Search for the cell housing the specified text and yield its [X, Y] center coordinate. 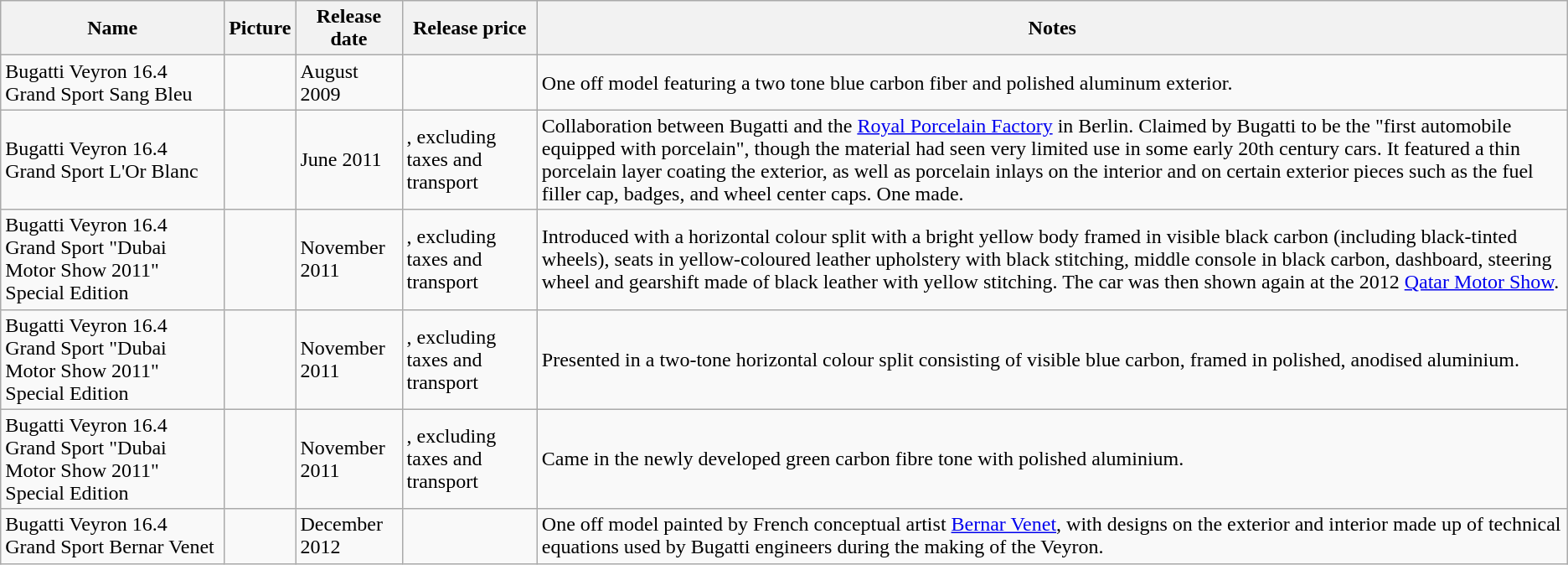
One off model featuring a two tone blue carbon fiber and polished aluminum exterior. [1052, 82]
Bugatti Veyron 16.4 Grand Sport Sang Bleu [112, 82]
Bugatti Veyron 16.4 Grand Sport L'Or Blanc [112, 159]
June 2011 [348, 159]
August 2009 [348, 82]
Came in the newly developed green carbon fibre tone with polished aluminium. [1052, 459]
Presented in a two-tone horizontal colour split consisting of visible blue carbon, framed in polished, anodised aluminium. [1052, 359]
Bugatti Veyron 16.4 Grand Sport Bernar Venet [112, 536]
Name [112, 29]
Release price [469, 29]
Notes [1052, 29]
Picture [260, 29]
Release date [348, 29]
December 2012 [348, 536]
